Find where the given text appears and provide that cell's center as [x, y] coordinate. 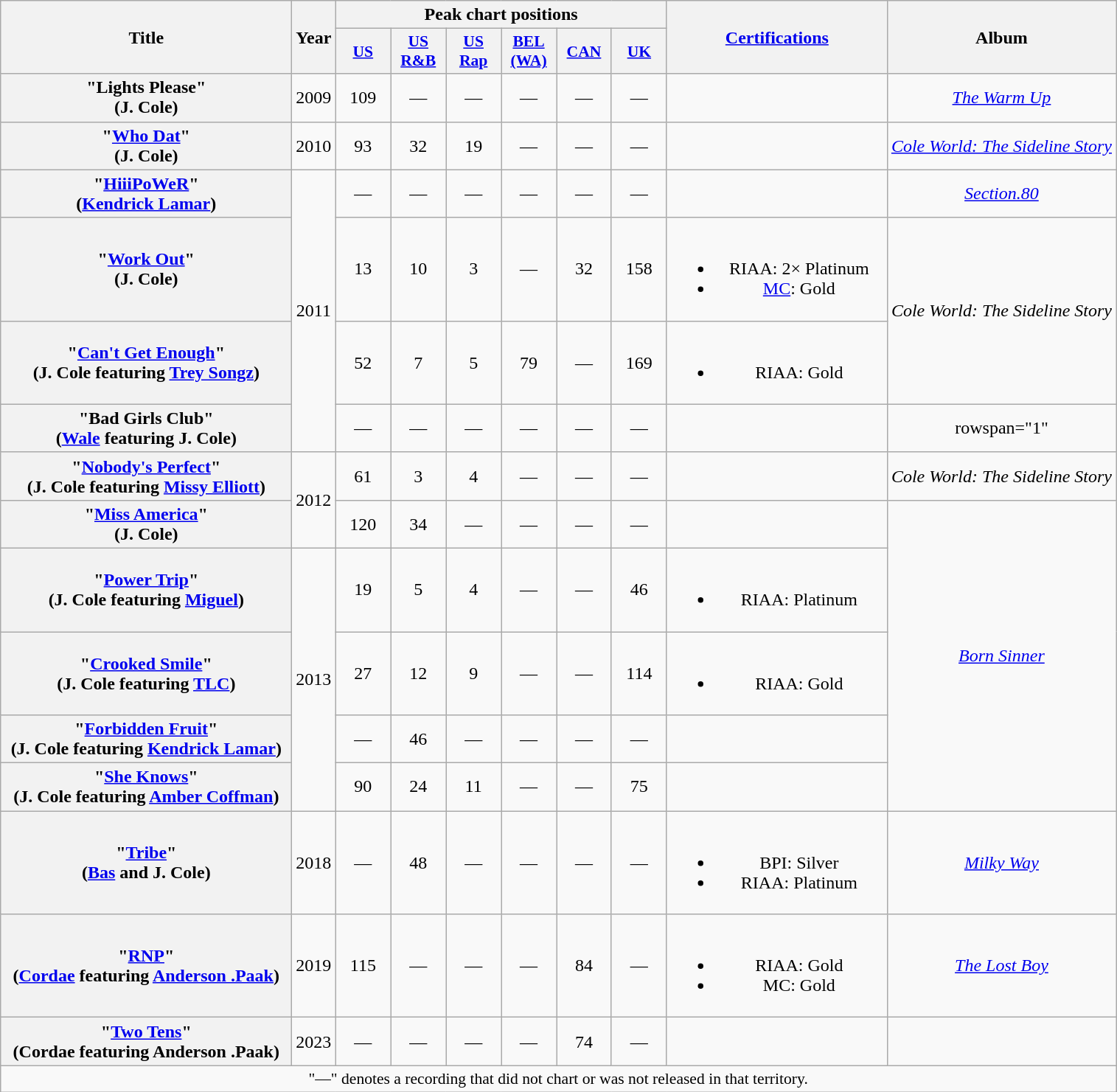
2009 [314, 97]
Peak chart positions [501, 15]
"Lights Please"(J. Cole) [146, 97]
Born Sinner [1001, 655]
158 [638, 269]
USRap [473, 52]
BPI: SilverRIAA: Platinum [777, 863]
169 [638, 363]
52 [363, 363]
2018 [314, 863]
115 [363, 966]
"Bad Girls Club"(Wale featuring J. Cole) [146, 428]
13 [363, 269]
34 [419, 524]
"Can't Get Enough"(J. Cole featuring Trey Songz) [146, 363]
9 [473, 672]
"Power Trip"(J. Cole featuring Miguel) [146, 590]
93 [363, 146]
RIAA: GoldMC: Gold [777, 966]
"Crooked Smile"(J. Cole featuring TLC) [146, 672]
27 [363, 672]
2010 [314, 146]
rowspan="1" [1001, 428]
24 [419, 787]
The Lost Boy [1001, 966]
RIAA: Platinum [777, 590]
US [363, 52]
Section.80 [1001, 193]
48 [419, 863]
2012 [314, 500]
12 [419, 672]
BEL(WA) [529, 52]
"RNP"(Cordae featuring Anderson .Paak) [146, 966]
RIAA: 2× PlatinumMC: Gold [777, 269]
11 [473, 787]
"She Knows"(J. Cole featuring Amber Coffman) [146, 787]
Album [1001, 37]
Year [314, 37]
120 [363, 524]
"Forbidden Fruit"(J. Cole featuring Kendrick Lamar) [146, 739]
"Miss America"(J. Cole) [146, 524]
10 [419, 269]
90 [363, 787]
"Tribe"(Bas and J. Cole) [146, 863]
CAN [584, 52]
"Two Tens"(Cordae featuring Anderson .Paak) [146, 1041]
75 [638, 787]
UK [638, 52]
"Nobody's Perfect"(J. Cole featuring Missy Elliott) [146, 476]
61 [363, 476]
84 [584, 966]
The Warm Up [1001, 97]
USR&B [419, 52]
7 [419, 363]
Milky Way [1001, 863]
114 [638, 672]
2011 [314, 311]
"Who Dat"(J. Cole) [146, 146]
2023 [314, 1041]
"HiiiPoWeR"(Kendrick Lamar) [146, 193]
"—" denotes a recording that did not chart or was not released in that territory. [559, 1079]
2013 [314, 679]
74 [584, 1041]
Certifications [777, 37]
109 [363, 97]
Title [146, 37]
"Work Out"(J. Cole) [146, 269]
2019 [314, 966]
79 [529, 363]
